Return (X, Y) of the center of cell containing provided text 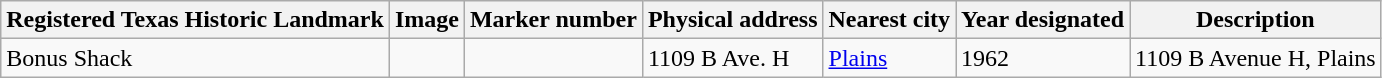
Description (1256, 20)
1109 B Avenue H, Plains (1256, 58)
Marker number (553, 20)
Plains (890, 58)
Bonus Shack (196, 58)
1109 B Ave. H (732, 58)
Nearest city (890, 20)
Year designated (1043, 20)
Image (426, 20)
Registered Texas Historic Landmark (196, 20)
Physical address (732, 20)
1962 (1043, 58)
